From the cell containing the given text, extract its center point as (x, y) coordinate. 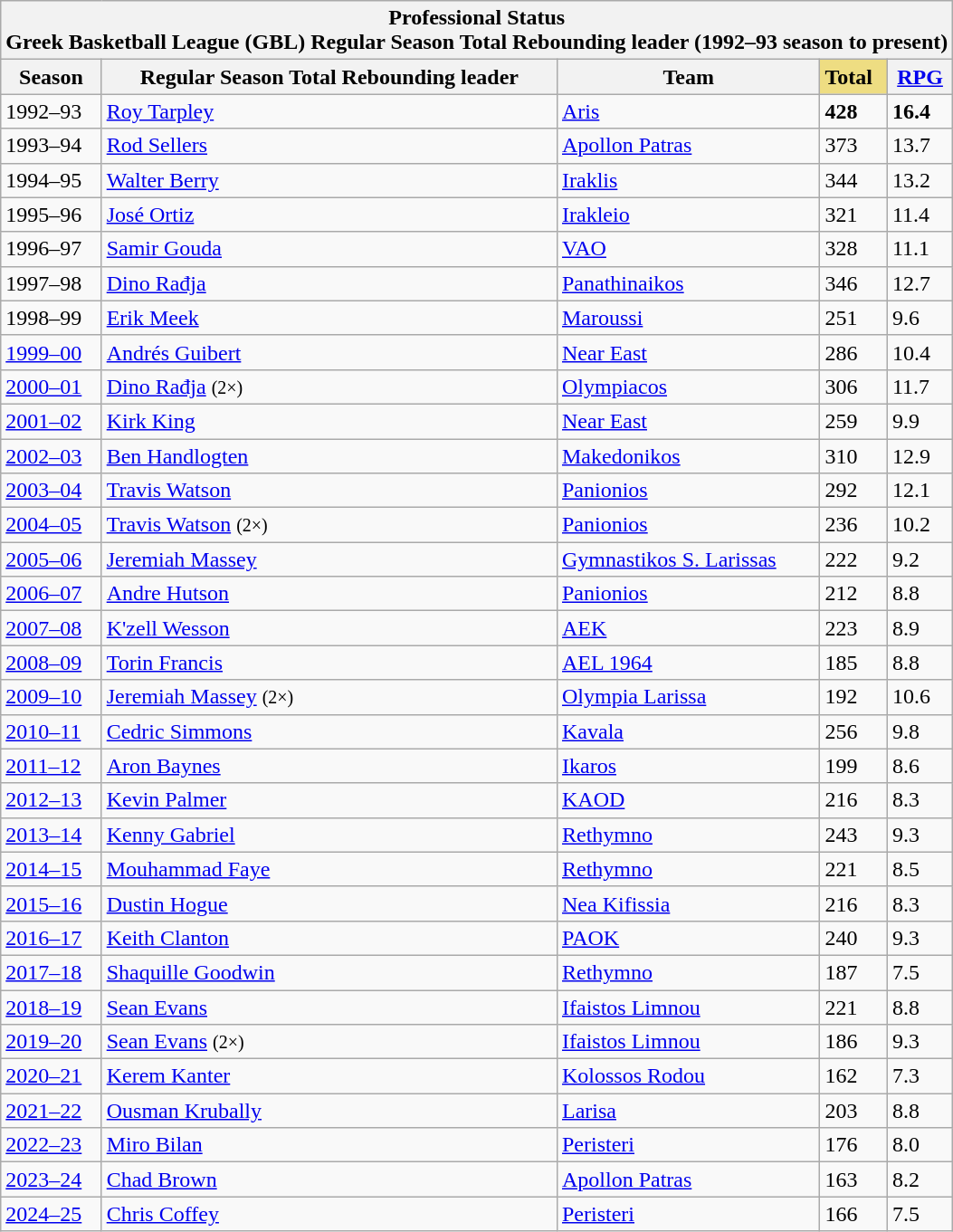
2022–23 (51, 1145)
Team (688, 77)
10.6 (920, 697)
199 (853, 766)
Nea Kifissia (688, 903)
2004–05 (51, 525)
Larisa (688, 1111)
Aron Baynes (329, 766)
2014–15 (51, 869)
Panathinaikos (688, 283)
1993–94 (51, 146)
428 (853, 111)
Kenny Gabriel (329, 835)
212 (853, 594)
Roy Tarpley (329, 111)
1999–00 (51, 352)
2009–10 (51, 697)
Andre Hutson (329, 594)
11.4 (920, 215)
Iraklis (688, 180)
2007–08 (51, 628)
Dino Rađja (2×) (329, 387)
1998–99 (51, 318)
Olympiacos (688, 387)
2013–14 (51, 835)
222 (853, 559)
2018–19 (51, 1008)
Cedric Simmons (329, 731)
186 (853, 1042)
Makedonikos (688, 455)
8.0 (920, 1145)
8.2 (920, 1179)
310 (853, 455)
2003–04 (51, 491)
Chad Brown (329, 1179)
8.9 (920, 628)
243 (853, 835)
328 (853, 249)
1994–95 (51, 180)
162 (853, 1076)
2008–09 (51, 663)
11.7 (920, 387)
10.2 (920, 525)
13.2 (920, 180)
Torin Francis (329, 663)
Irakleio (688, 215)
240 (853, 938)
VAO (688, 249)
1992–93 (51, 111)
Aris (688, 111)
9.6 (920, 318)
13.7 (920, 146)
PAOK (688, 938)
Erik Meek (329, 318)
Ben Handlogten (329, 455)
2016–17 (51, 938)
256 (853, 731)
Ikaros (688, 766)
Shaquille Goodwin (329, 972)
8.5 (920, 869)
Gymnastikos S. Larissas (688, 559)
Kavala (688, 731)
2023–24 (51, 1179)
Kolossos Rodou (688, 1076)
9.8 (920, 731)
286 (853, 352)
RPG (920, 77)
Dino Rađja (329, 283)
Chris Coffey (329, 1214)
Olympia Larissa (688, 697)
2002–03 (51, 455)
Season (51, 77)
Samir Gouda (329, 249)
10.4 (920, 352)
8.6 (920, 766)
Walter Berry (329, 180)
1996–97 (51, 249)
7.3 (920, 1076)
Keith Clanton (329, 938)
K'zell Wesson (329, 628)
2019–20 (51, 1042)
AEK (688, 628)
AEL 1964 (688, 663)
2000–01 (51, 387)
373 (853, 146)
2015–16 (51, 903)
2024–25 (51, 1214)
259 (853, 421)
Ousman Krubally (329, 1111)
203 (853, 1111)
251 (853, 318)
236 (853, 525)
KAOD (688, 800)
Travis Watson (2×) (329, 525)
9.9 (920, 421)
2020–21 (51, 1076)
163 (853, 1179)
2001–02 (51, 421)
176 (853, 1145)
12.1 (920, 491)
2017–18 (51, 972)
2010–11 (51, 731)
11.1 (920, 249)
José Ortiz (329, 215)
223 (853, 628)
Travis Watson (329, 491)
1997–98 (51, 283)
292 (853, 491)
344 (853, 180)
346 (853, 283)
Sean Evans (329, 1008)
Dustin Hogue (329, 903)
Total (853, 77)
Kevin Palmer (329, 800)
2006–07 (51, 594)
2011–12 (51, 766)
Andrés Guibert (329, 352)
Kerem Kanter (329, 1076)
2012–13 (51, 800)
Jeremiah Massey (329, 559)
Regular Season Total Rebounding leader (329, 77)
306 (853, 387)
12.9 (920, 455)
2021–22 (51, 1111)
Miro Bilan (329, 1145)
16.4 (920, 111)
185 (853, 663)
12.7 (920, 283)
9.2 (920, 559)
Professional StatusGreek Basketball League (GBL) Regular Season Total Rebounding leader (1992–93 season to present) (477, 31)
Sean Evans (2×) (329, 1042)
166 (853, 1214)
Jeremiah Massey (2×) (329, 697)
2005–06 (51, 559)
Kirk King (329, 421)
192 (853, 697)
Mouhammad Faye (329, 869)
321 (853, 215)
1995–96 (51, 215)
Maroussi (688, 318)
Rod Sellers (329, 146)
187 (853, 972)
